Return the [X, Y] coordinate for the center point of the cell that contains the specified text.  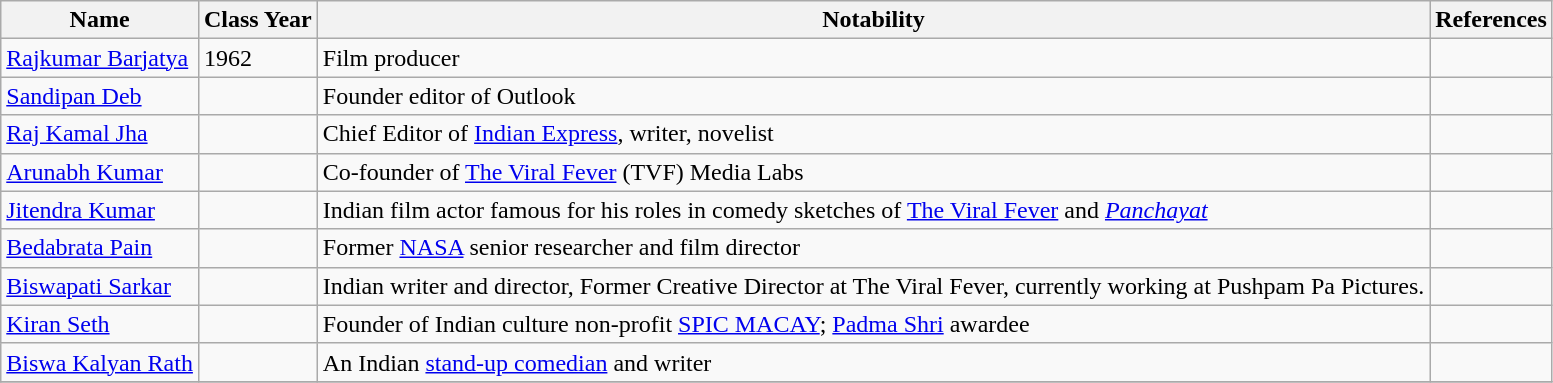
Co-founder of The Viral Fever (TVF) Media Labs [873, 172]
Indian film actor famous for his roles in comedy sketches of The Viral Fever and Panchayat [873, 210]
Film producer [873, 58]
Notability [873, 20]
Founder of Indian culture non-profit SPIC MACAY; Padma Shri awardee [873, 324]
Chief Editor of Indian Express, writer, novelist [873, 134]
Kiran Seth [100, 324]
Jitendra Kumar [100, 210]
Indian writer and director, Former Creative Director at The Viral Fever, currently working at Pushpam Pa Pictures. [873, 286]
Biswapati Sarkar [100, 286]
Bedabrata Pain [100, 248]
Former NASA senior researcher and film director [873, 248]
Rajkumar Barjatya [100, 58]
Arunabh Kumar [100, 172]
An Indian stand-up comedian and writer [873, 362]
Class Year [258, 20]
Raj Kamal Jha [100, 134]
Sandipan Deb [100, 96]
1962 [258, 58]
Biswa Kalyan Rath [100, 362]
Founder editor of Outlook [873, 96]
Name [100, 20]
References [1492, 20]
